Provide the [x, y] coordinate of the cell's center where the given text is located.  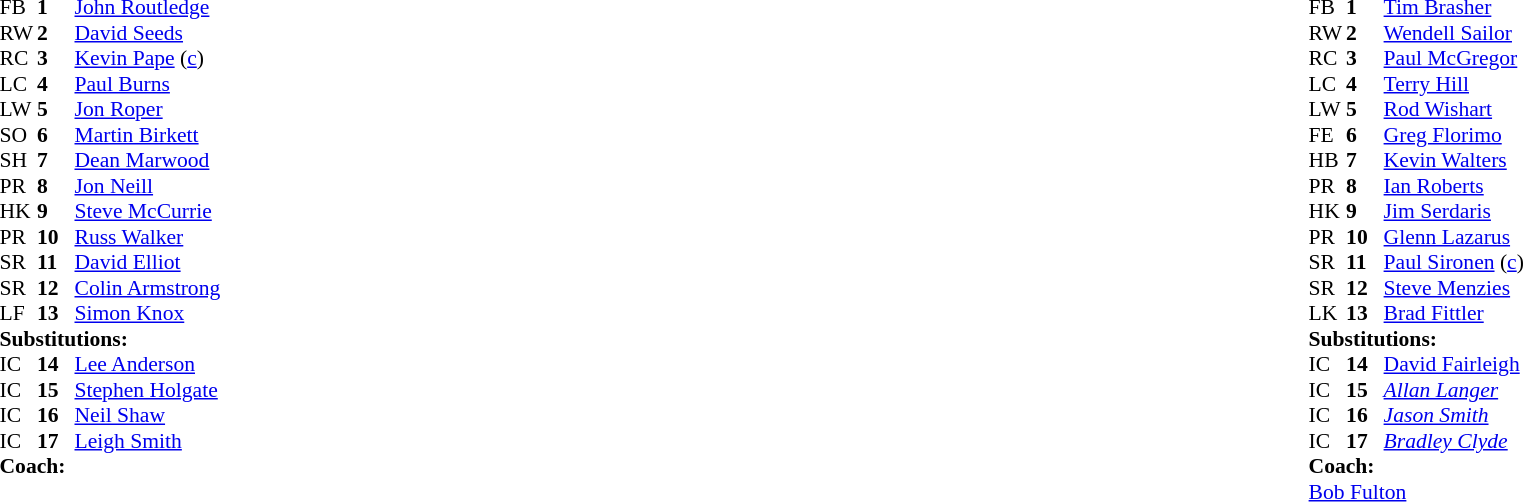
David Seeds [147, 33]
Martin Birkett [147, 135]
Kevin Pape (c) [147, 59]
Colin Armstrong [147, 288]
Neil Shaw [147, 415]
Paul Burns [147, 84]
Steve McCurrie [147, 211]
SH [19, 161]
Russ Walker [147, 237]
David Elliot [147, 263]
Leigh Smith [147, 441]
SO [19, 135]
Coach: [110, 467]
HB [1328, 161]
Simon Knox [147, 313]
Jon Neill [147, 186]
LF [19, 313]
LK [1328, 313]
Stephen Holgate [147, 390]
Jon Roper [147, 109]
Dean Marwood [147, 161]
Substitutions: [110, 339]
FE [1328, 135]
Lee Anderson [147, 365]
